Output the (X, Y) coordinate of the center of the cell containing the given text.  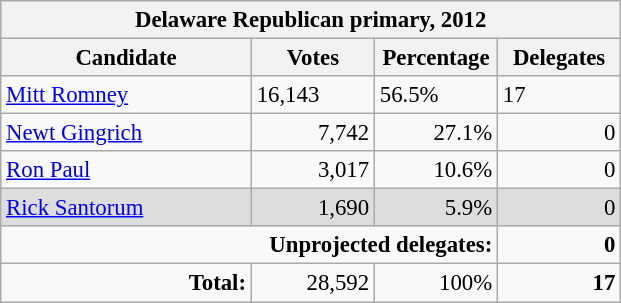
16,143 (312, 95)
1,690 (312, 208)
Rick Santorum (126, 208)
5.9% (436, 208)
28,592 (312, 283)
Ron Paul (126, 170)
Unprojected delegates: (250, 245)
Newt Gingrich (126, 133)
Candidate (126, 58)
Total: (126, 283)
56.5% (436, 95)
7,742 (312, 133)
Mitt Romney (126, 95)
100% (436, 283)
Delaware Republican primary, 2012 (311, 20)
27.1% (436, 133)
Delegates (560, 58)
10.6% (436, 170)
Votes (312, 58)
3,017 (312, 170)
Percentage (436, 58)
